From the cell containing the given text, extract its center point as [X, Y] coordinate. 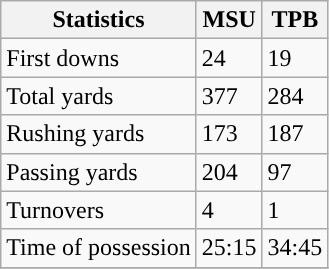
187 [295, 134]
TPB [295, 20]
1 [295, 210]
377 [229, 96]
Rushing yards [99, 134]
284 [295, 96]
97 [295, 172]
25:15 [229, 248]
Turnovers [99, 210]
First downs [99, 58]
Statistics [99, 20]
34:45 [295, 248]
Passing yards [99, 172]
MSU [229, 20]
Total yards [99, 96]
4 [229, 210]
24 [229, 58]
204 [229, 172]
173 [229, 134]
Time of possession [99, 248]
19 [295, 58]
